Identify which cell holds the provided text, then report its (x, y) central coordinate. 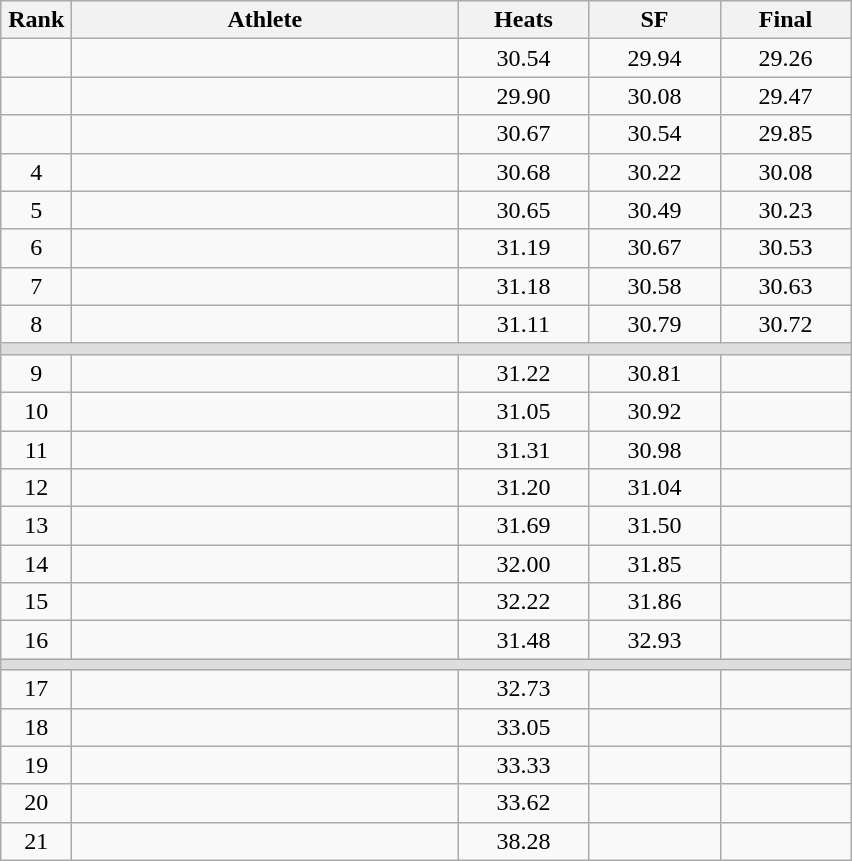
10 (36, 411)
32.73 (524, 689)
33.33 (524, 765)
5 (36, 210)
30.58 (654, 286)
7 (36, 286)
31.18 (524, 286)
31.48 (524, 640)
14 (36, 564)
32.00 (524, 564)
30.92 (654, 411)
8 (36, 324)
33.62 (524, 803)
Heats (524, 20)
31.86 (654, 602)
29.26 (786, 58)
31.69 (524, 526)
29.94 (654, 58)
SF (654, 20)
30.49 (654, 210)
29.85 (786, 134)
20 (36, 803)
31.50 (654, 526)
12 (36, 488)
19 (36, 765)
29.90 (524, 96)
31.31 (524, 449)
18 (36, 727)
30.53 (786, 248)
17 (36, 689)
31.22 (524, 373)
38.28 (524, 841)
30.22 (654, 172)
13 (36, 526)
30.81 (654, 373)
30.65 (524, 210)
6 (36, 248)
30.23 (786, 210)
30.79 (654, 324)
30.98 (654, 449)
Final (786, 20)
9 (36, 373)
32.22 (524, 602)
Rank (36, 20)
29.47 (786, 96)
30.63 (786, 286)
31.20 (524, 488)
31.19 (524, 248)
32.93 (654, 640)
30.68 (524, 172)
11 (36, 449)
33.05 (524, 727)
31.85 (654, 564)
16 (36, 640)
21 (36, 841)
15 (36, 602)
31.04 (654, 488)
31.11 (524, 324)
Athlete (265, 20)
30.72 (786, 324)
4 (36, 172)
31.05 (524, 411)
